Scan for the cell matching the given text and deliver its [X, Y] coordinate at center. 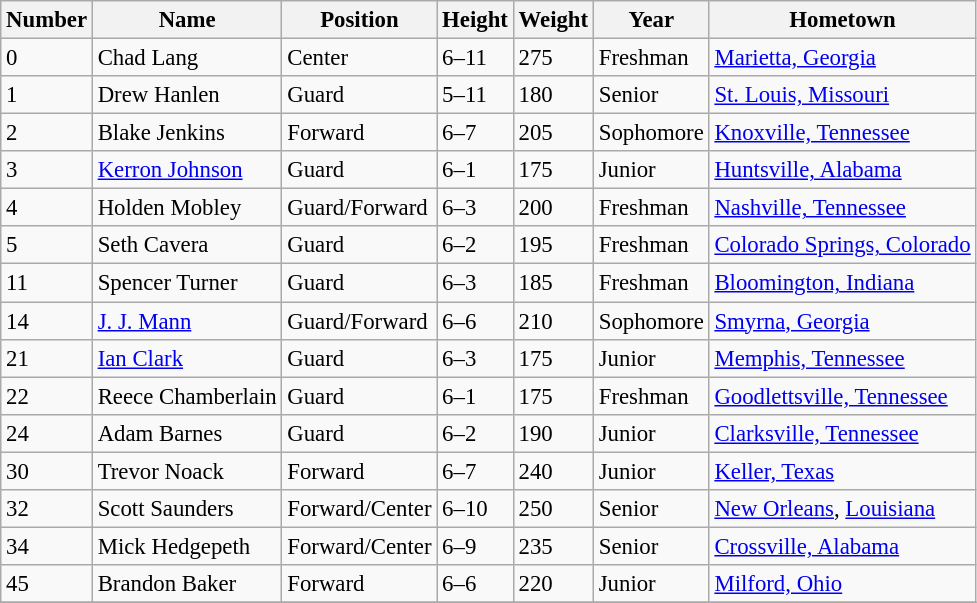
Trevor Noack [187, 471]
235 [553, 546]
Drew Hanlen [187, 95]
Brandon Baker [187, 584]
J. J. Mann [187, 321]
Nashville, Tennessee [842, 208]
195 [553, 245]
Reece Chamberlain [187, 396]
4 [47, 208]
Memphis, Tennessee [842, 358]
6–11 [475, 58]
Knoxville, Tennessee [842, 133]
Keller, Texas [842, 471]
Bloomington, Indiana [842, 283]
185 [553, 283]
210 [553, 321]
New Orleans, Louisiana [842, 509]
11 [47, 283]
Weight [553, 20]
Year [651, 20]
14 [47, 321]
240 [553, 471]
24 [47, 433]
6–10 [475, 509]
Clarksville, Tennessee [842, 433]
30 [47, 471]
Mick Hedgepeth [187, 546]
45 [47, 584]
Colorado Springs, Colorado [842, 245]
180 [553, 95]
22 [47, 396]
0 [47, 58]
Height [475, 20]
Blake Jenkins [187, 133]
Kerron Johnson [187, 170]
2 [47, 133]
St. Louis, Missouri [842, 95]
32 [47, 509]
Huntsville, Alabama [842, 170]
Hometown [842, 20]
1 [47, 95]
Chad Lang [187, 58]
Adam Barnes [187, 433]
275 [553, 58]
Number [47, 20]
Seth Cavera [187, 245]
5 [47, 245]
Position [360, 20]
Ian Clark [187, 358]
Spencer Turner [187, 283]
Milford, Ohio [842, 584]
3 [47, 170]
Scott Saunders [187, 509]
6–9 [475, 546]
220 [553, 584]
Center [360, 58]
205 [553, 133]
Name [187, 20]
Holden Mobley [187, 208]
Marietta, Georgia [842, 58]
Crossville, Alabama [842, 546]
34 [47, 546]
200 [553, 208]
250 [553, 509]
190 [553, 433]
Smyrna, Georgia [842, 321]
21 [47, 358]
Goodlettsville, Tennessee [842, 396]
5–11 [475, 95]
